Pinpoint the cell where the given text exists, returning its [X, Y] midpoint coordinate. 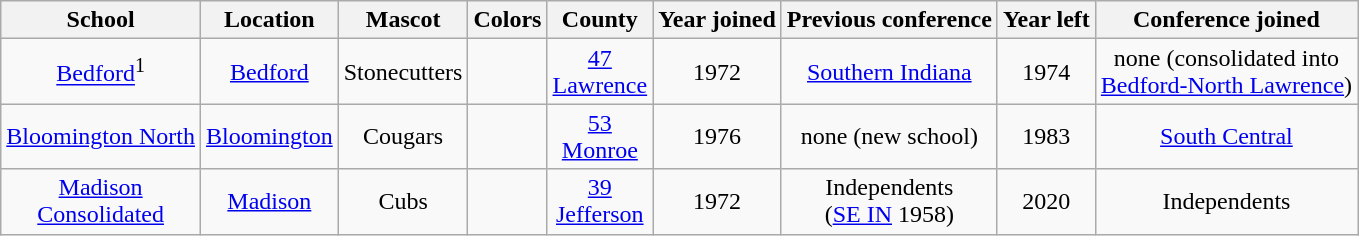
South Central [1226, 136]
Cubs [403, 202]
Year joined [718, 20]
Bedford [269, 72]
39 Jefferson [600, 202]
1974 [1046, 72]
Southern Indiana [889, 72]
Colors [508, 20]
Location [269, 20]
1976 [718, 136]
Conference joined [1226, 20]
53 Monroe [600, 136]
Bedford1 [101, 72]
Madison Consolidated [101, 202]
County [600, 20]
none (new school) [889, 136]
Mascot [403, 20]
Year left [1046, 20]
Stonecutters [403, 72]
Previous conference [889, 20]
none (consolidated into Bedford-North Lawrence) [1226, 72]
2020 [1046, 202]
Independents [1226, 202]
1983 [1046, 136]
Cougars [403, 136]
Bloomington [269, 136]
Madison [269, 202]
Independents(SE IN 1958) [889, 202]
School [101, 20]
47 Lawrence [600, 72]
Bloomington North [101, 136]
